Return the (X, Y) coordinate for the center point of the cell that contains the specified text.  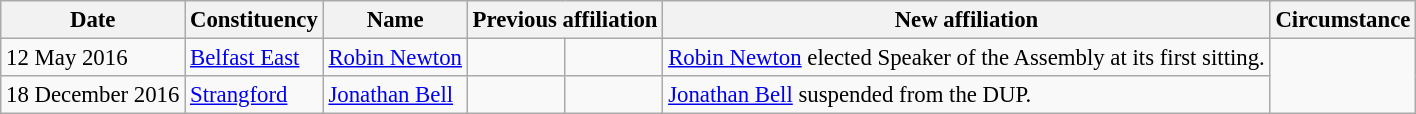
Date (93, 20)
Robin Newton (395, 58)
Belfast East (254, 58)
Robin Newton elected Speaker of the Assembly at its first sitting. (966, 58)
Jonathan Bell (395, 95)
Strangford (254, 95)
12 May 2016 (93, 58)
New affiliation (966, 20)
Jonathan Bell suspended from the DUP. (966, 95)
Previous affiliation (565, 20)
Constituency (254, 20)
18 December 2016 (93, 95)
Circumstance (1343, 20)
Name (395, 20)
